Capture the cell that displays the provided text and extract its [X, Y] central coordinate. 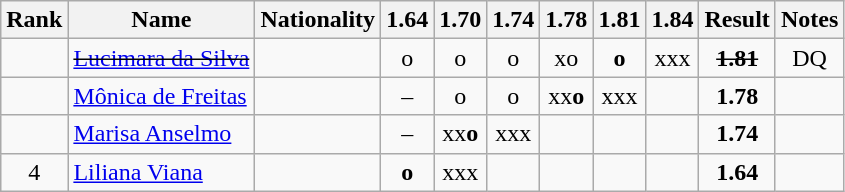
xo [566, 58]
DQ [809, 58]
1.70 [460, 20]
1.84 [672, 20]
Lucimara da Silva [162, 58]
Mônica de Freitas [162, 96]
4 [34, 172]
Name [162, 20]
Rank [34, 20]
Liliana Viana [162, 172]
Nationality [318, 20]
Marisa Anselmo [162, 134]
Result [737, 20]
Notes [809, 20]
